Locate the cell with the specified text and output its [X, Y] center coordinate. 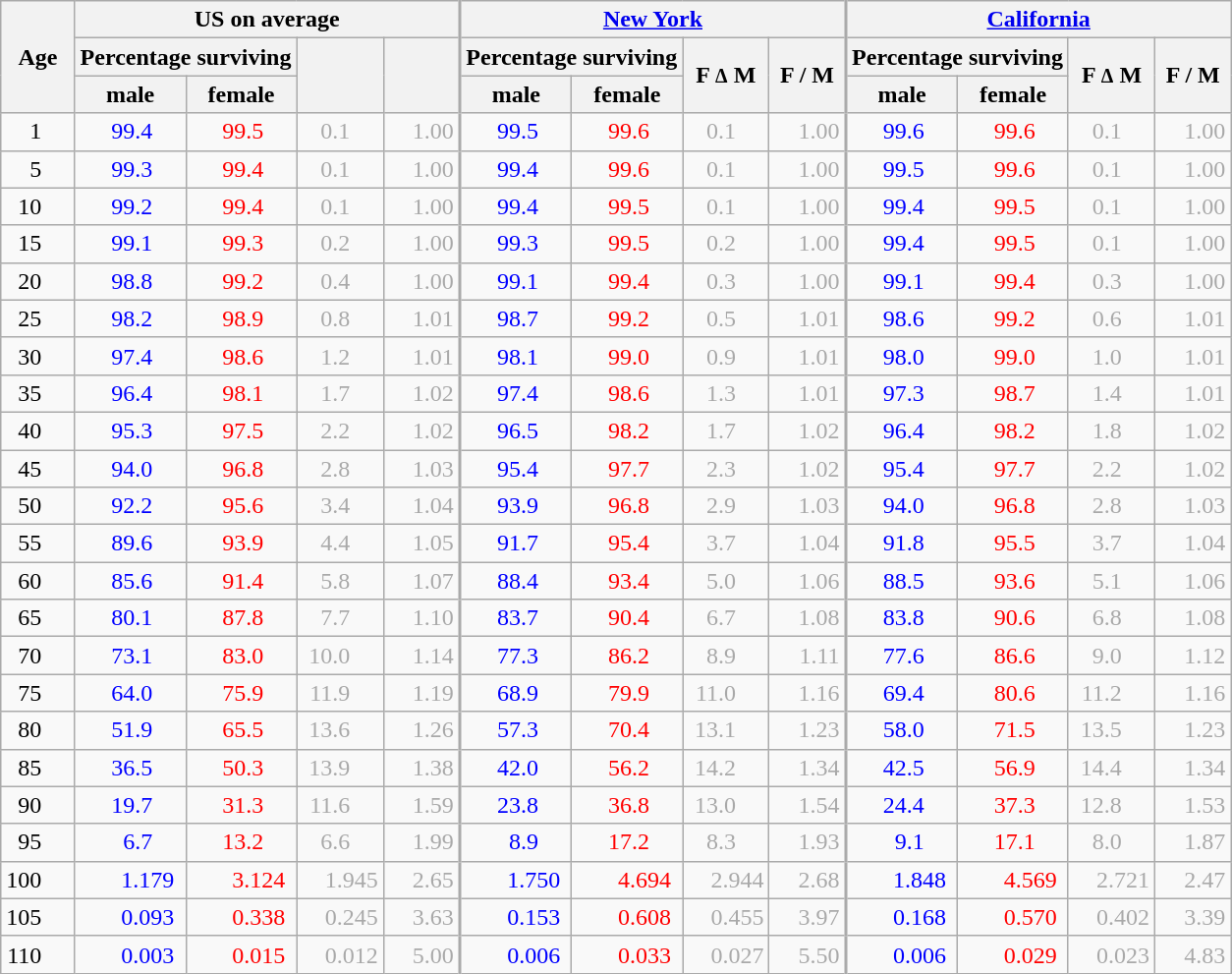
1.14 [421, 656]
88.5 [902, 581]
83.8 [902, 618]
42.0 [516, 768]
2.68 [808, 880]
86.6 [1014, 656]
10 [37, 206]
13.5 [1111, 730]
11.6 [340, 805]
98.8 [130, 281]
3.63 [421, 917]
64.0 [130, 693]
70 [37, 656]
36.8 [627, 805]
10.0 [340, 656]
0.455 [726, 917]
1.848 [902, 880]
13.9 [340, 768]
1.53 [1193, 805]
2.944 [726, 880]
0.168 [902, 917]
83.0 [242, 656]
65 [37, 618]
4.83 [1193, 954]
42.5 [902, 768]
8.0 [1111, 842]
1.05 [421, 544]
1.38 [421, 768]
93.4 [627, 581]
87.8 [242, 618]
88.4 [516, 581]
40 [37, 430]
1.93 [808, 842]
0.8 [340, 318]
56.9 [1014, 768]
3.4 [340, 506]
75 [37, 693]
2.721 [1111, 880]
0.003 [130, 954]
0.570 [1014, 917]
0.5 [726, 318]
5.8 [340, 581]
1.87 [1193, 842]
1.11 [808, 656]
0.402 [1111, 917]
95 [37, 842]
71.5 [1014, 730]
25 [37, 318]
0.015 [242, 954]
0.245 [340, 917]
110 [37, 954]
19.7 [130, 805]
86.2 [627, 656]
30 [37, 356]
17.2 [627, 842]
5.50 [808, 954]
20 [37, 281]
36.5 [130, 768]
1.07 [421, 581]
80.6 [1014, 693]
92.2 [130, 506]
95.6 [242, 506]
79.9 [627, 693]
75.9 [242, 693]
0.4 [340, 281]
90.4 [627, 618]
50 [37, 506]
73.1 [130, 656]
90 [37, 805]
56.2 [627, 768]
69.4 [902, 693]
13.6 [340, 730]
0.9 [726, 356]
96.5 [516, 430]
US on average [267, 20]
New York [652, 20]
4.4 [340, 544]
93.6 [1014, 581]
7.7 [340, 618]
105 [37, 917]
0.027 [726, 954]
1.26 [421, 730]
65.5 [242, 730]
58.0 [902, 730]
6.6 [340, 842]
California [1038, 20]
55 [37, 544]
1.12 [1193, 656]
24.4 [902, 805]
97.3 [902, 393]
0.033 [627, 954]
0.029 [1014, 954]
14.4 [1111, 768]
9.1 [902, 842]
89.6 [130, 544]
0.012 [340, 954]
31.3 [242, 805]
Age [37, 57]
4.694 [627, 880]
85 [37, 768]
3.39 [1193, 917]
2.47 [1193, 880]
11.9 [340, 693]
3.97 [808, 917]
2.3 [726, 469]
0.153 [516, 917]
5.00 [421, 954]
51.9 [130, 730]
5 [37, 169]
11.0 [726, 693]
1.4 [1111, 393]
2.9 [726, 506]
2.65 [421, 880]
1.19 [421, 693]
0.6 [1111, 318]
0.608 [627, 917]
1.99 [421, 842]
100 [37, 880]
1.2 [340, 356]
91.8 [902, 544]
11.2 [1111, 693]
0.338 [242, 917]
13.2 [242, 842]
1.59 [421, 805]
1.8 [1111, 430]
8.3 [726, 842]
1.10 [421, 618]
98.0 [902, 356]
95.5 [1014, 544]
6.8 [1111, 618]
45 [37, 469]
50.3 [242, 768]
57.3 [516, 730]
5.1 [1111, 581]
98.9 [242, 318]
0.093 [130, 917]
1.3 [726, 393]
1.750 [516, 880]
90.6 [1014, 618]
1.0 [1111, 356]
95.3 [130, 430]
80 [37, 730]
1.54 [808, 805]
60 [37, 581]
4.569 [1014, 880]
80.1 [130, 618]
97.5 [242, 430]
3.124 [242, 880]
91.7 [516, 544]
12.8 [1111, 805]
77.3 [516, 656]
35 [37, 393]
13.0 [726, 805]
23.8 [516, 805]
68.9 [516, 693]
1.179 [130, 880]
1 [37, 132]
0.023 [1111, 954]
83.7 [516, 618]
85.6 [130, 581]
5.0 [726, 581]
14.2 [726, 768]
17.1 [1014, 842]
37.3 [1014, 805]
1.945 [340, 880]
77.6 [902, 656]
15 [37, 244]
13.1 [726, 730]
9.0 [1111, 656]
91.4 [242, 581]
70.4 [627, 730]
